Return (X, Y) of the center of cell containing provided text 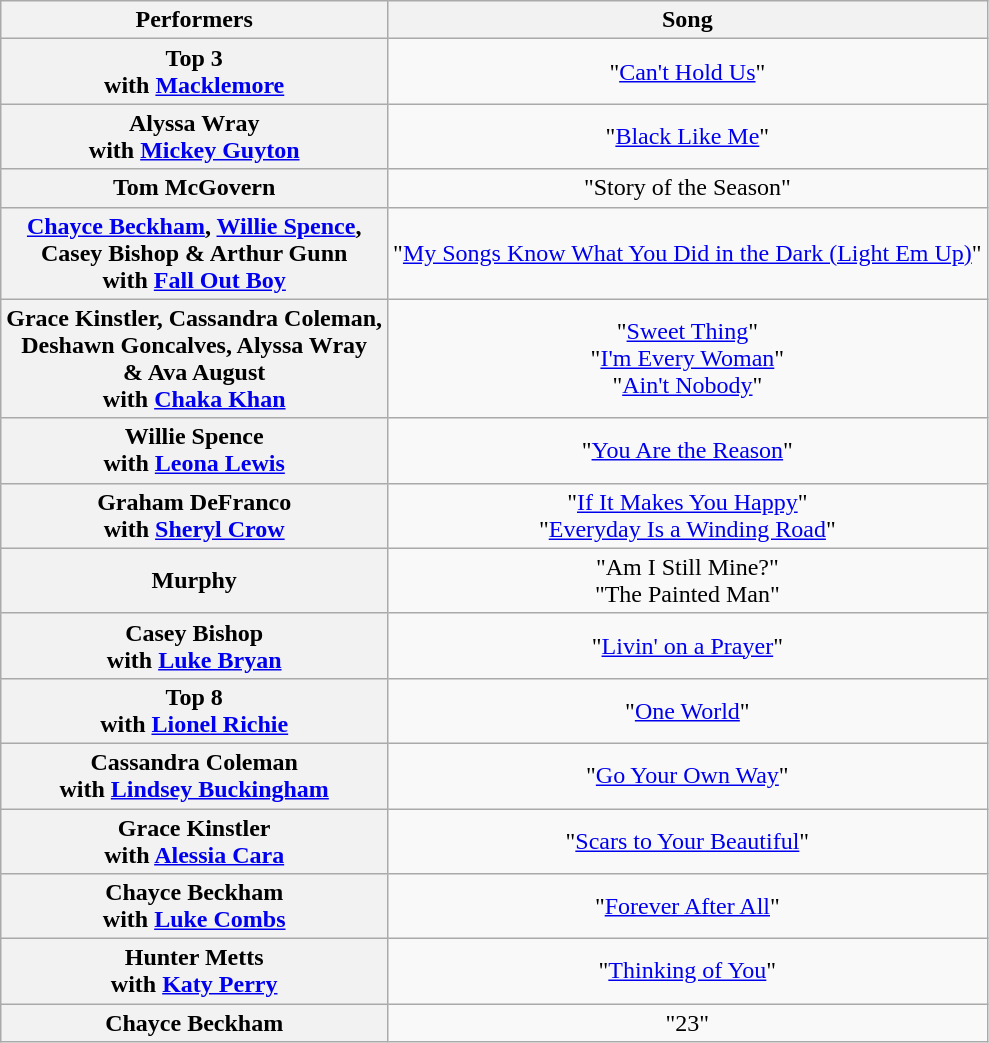
Chayce Beckham, Willie Spence,Casey Bishop & Arthur Gunnwith Fall Out Boy (194, 253)
"Black Like Me" (688, 136)
Top 8with Lionel Richie (194, 710)
Casey Bishopwith Luke Bryan (194, 646)
"Can't Hold Us" (688, 72)
"Livin' on a Prayer" (688, 646)
"23" (688, 1023)
"Story of the Season" (688, 188)
"Scars to Your Beautiful" (688, 840)
Grace Kinstler, Cassandra Coleman,Deshawn Goncalves, Alyssa Wray& Ava Augustwith Chaka Khan (194, 358)
"Thinking of You" (688, 972)
Chayce Beckhamwith Luke Combs (194, 906)
Song (688, 20)
Graham DeFrancowith Sheryl Crow (194, 516)
"Forever After All" (688, 906)
Alyssa Wraywith Mickey Guyton (194, 136)
Hunter Mettswith Katy Perry (194, 972)
"My Songs Know What You Did in the Dark (Light Em Up)" (688, 253)
Murphy (194, 580)
Willie Spencewith Leona Lewis (194, 450)
Top 3with Macklemore (194, 72)
Tom McGovern (194, 188)
"Am I Still Mine?""The Painted Man" (688, 580)
"If It Makes You Happy""Everyday Is a Winding Road" (688, 516)
"Go Your Own Way" (688, 776)
Cassandra Colemanwith Lindsey Buckingham (194, 776)
"One World" (688, 710)
"Sweet Thing""I'm Every Woman""Ain't Nobody" (688, 358)
"You Are the Reason" (688, 450)
Performers (194, 20)
Grace Kinstlerwith Alessia Cara (194, 840)
Chayce Beckham (194, 1023)
